Scan for the cell matching the given text and deliver its [x, y] coordinate at center. 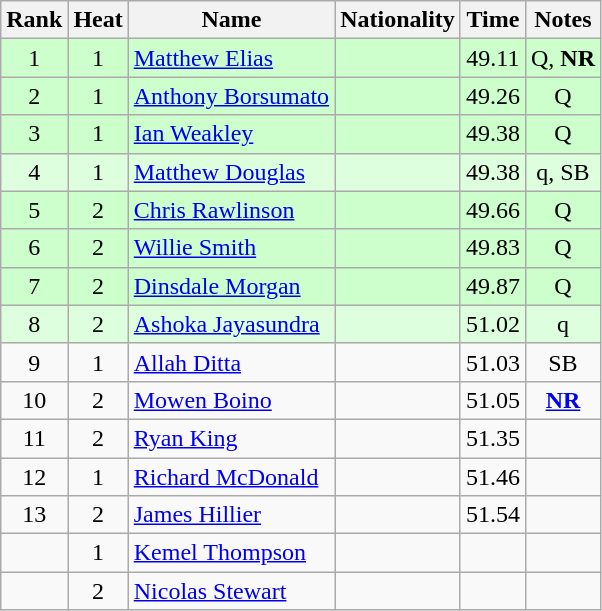
Richard McDonald [231, 477]
51.05 [492, 400]
Time [492, 20]
q, SB [562, 172]
51.35 [492, 438]
7 [34, 286]
Willie Smith [231, 248]
Nicolas Stewart [231, 591]
Rank [34, 20]
51.03 [492, 362]
6 [34, 248]
49.87 [492, 286]
51.46 [492, 477]
Notes [562, 20]
Ian Weakley [231, 134]
NR [562, 400]
51.02 [492, 324]
James Hillier [231, 515]
Dinsdale Morgan [231, 286]
Ryan King [231, 438]
49.66 [492, 210]
49.11 [492, 58]
Matthew Douglas [231, 172]
Matthew Elias [231, 58]
Mowen Boino [231, 400]
49.26 [492, 96]
9 [34, 362]
Q, NR [562, 58]
Heat [98, 20]
Kemel Thompson [231, 553]
5 [34, 210]
4 [34, 172]
8 [34, 324]
Allah Ditta [231, 362]
Chris Rawlinson [231, 210]
11 [34, 438]
13 [34, 515]
SB [562, 362]
3 [34, 134]
q [562, 324]
10 [34, 400]
Anthony Borsumato [231, 96]
Name [231, 20]
12 [34, 477]
51.54 [492, 515]
Nationality [398, 20]
Ashoka Jayasundra [231, 324]
49.83 [492, 248]
